Pinpoint the cell where the given text exists, returning its (x, y) midpoint coordinate. 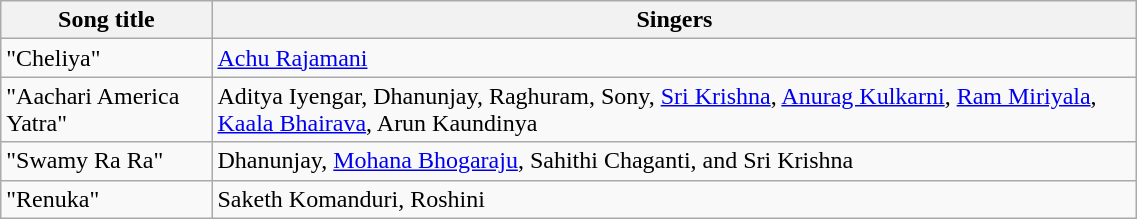
"Swamy Ra Ra" (106, 161)
Achu Rajamani (674, 58)
"Aachari America Yatra" (106, 110)
Singers (674, 20)
Dhanunjay, Mohana Bhogaraju, Sahithi Chaganti, and Sri Krishna (674, 161)
"Cheliya" (106, 58)
Saketh Komanduri, Roshini (674, 199)
Song title (106, 20)
"Renuka" (106, 199)
Aditya Iyengar, Dhanunjay, Raghuram, Sony, Sri Krishna, Anurag Kulkarni, Ram Miriyala, Kaala Bhairava, Arun Kaundinya (674, 110)
